Search for the cell housing the specified text and yield its (X, Y) center coordinate. 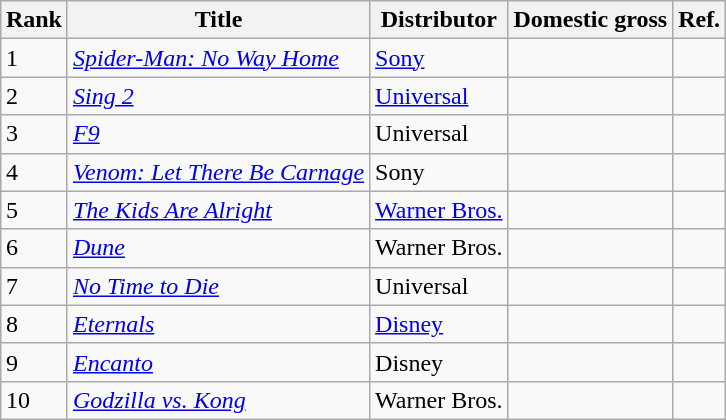
The Kids Are Alright (218, 210)
Distributor (439, 20)
10 (34, 400)
Encanto (218, 362)
Eternals (218, 324)
Title (218, 20)
5 (34, 210)
No Time to Die (218, 286)
3 (34, 134)
Rank (34, 20)
Dune (218, 248)
1 (34, 58)
8 (34, 324)
4 (34, 172)
Spider-Man: No Way Home (218, 58)
F9 (218, 134)
9 (34, 362)
Ref. (700, 20)
Sing 2 (218, 96)
2 (34, 96)
7 (34, 286)
6 (34, 248)
Domestic gross (590, 20)
Godzilla vs. Kong (218, 400)
Venom: Let There Be Carnage (218, 172)
